Return the [x, y] coordinate for the center point of the cell that contains the specified text.  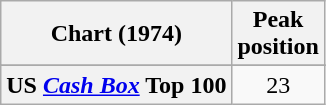
US Cash Box Top 100 [116, 85]
Peakposition [278, 34]
Chart (1974) [116, 34]
23 [278, 85]
